Extract the [X, Y] coordinate from the center of the cell holding the provided text.  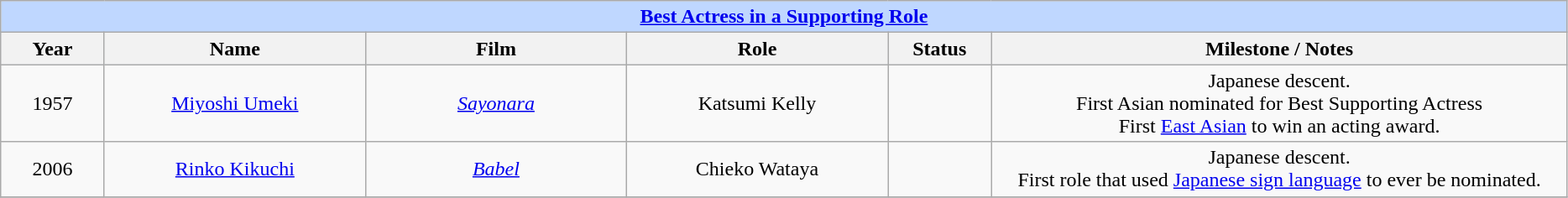
Milestone / Notes [1279, 49]
Year [53, 49]
Status [940, 49]
1957 [53, 103]
Best Actress in a Supporting Role [784, 17]
Sayonara [495, 103]
Babel [495, 169]
Rinko Kikuchi [235, 169]
Katsumi Kelly [757, 103]
Japanese descent.First role that used Japanese sign language to ever be nominated. [1279, 169]
Name [235, 49]
Miyoshi Umeki [235, 103]
2006 [53, 169]
Chieko Wataya [757, 169]
Film [495, 49]
Japanese descent.First Asian nominated for Best Supporting ActressFirst East Asian to win an acting award. [1279, 103]
Role [757, 49]
